Locate the cell with the specified text and output its (x, y) center coordinate. 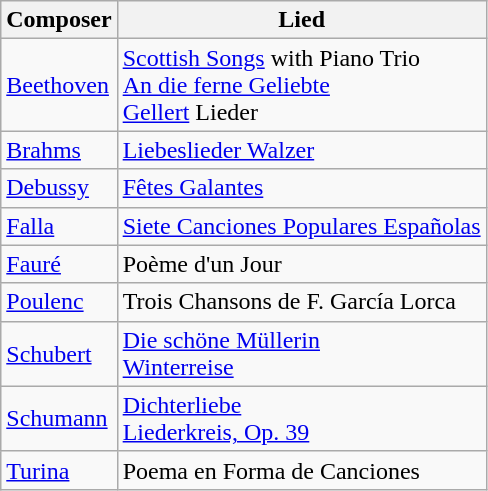
Turina (59, 470)
Poema en Forma de Canciones (302, 470)
Trois Chansons de F. García Lorca (302, 302)
Liebeslieder Walzer (302, 150)
Falla (59, 226)
Scottish Songs with Piano TrioAn die ferne GeliebteGellert Lieder (302, 85)
DichterliebeLiederkreis, Op. 39 (302, 418)
Lied (302, 20)
Die schöne MüllerinWinterreise (302, 354)
Fauré (59, 264)
Composer (59, 20)
Beethoven (59, 85)
Siete Canciones Populares Españolas (302, 226)
Schumann (59, 418)
Schubert (59, 354)
Fêtes Galantes (302, 188)
Poème d'un Jour (302, 264)
Poulenc (59, 302)
Brahms (59, 150)
Debussy (59, 188)
